Find where the given text appears and provide that cell's center as [X, Y] coordinate. 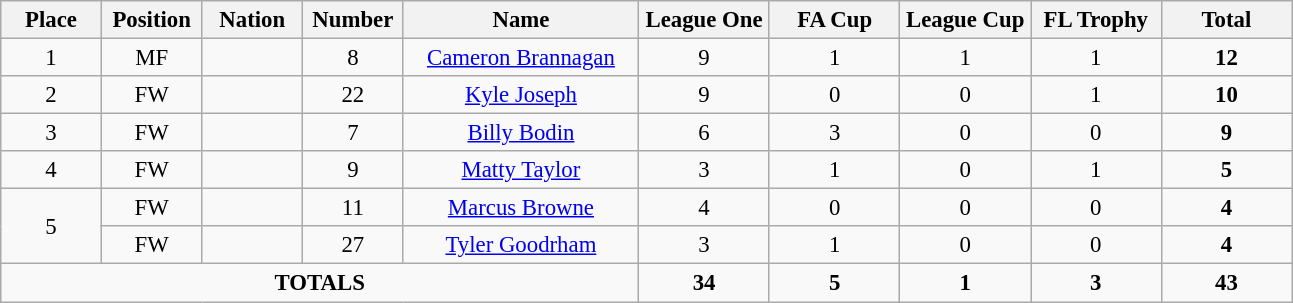
7 [354, 133]
12 [1226, 58]
Number [354, 20]
2 [52, 95]
6 [704, 133]
League Cup [966, 20]
Total [1226, 20]
10 [1226, 95]
League One [704, 20]
22 [354, 95]
Name [521, 20]
Marcus Browne [521, 208]
Cameron Brannagan [521, 58]
Kyle Joseph [521, 95]
Nation [252, 20]
Place [52, 20]
34 [704, 283]
FL Trophy [1096, 20]
Billy Bodin [521, 133]
Matty Taylor [521, 170]
Tyler Goodrham [521, 245]
TOTALS [320, 283]
11 [354, 208]
MF [152, 58]
8 [354, 58]
43 [1226, 283]
FA Cup [834, 20]
Position [152, 20]
27 [354, 245]
